Locate the cell with the specified text and output its (x, y) center coordinate. 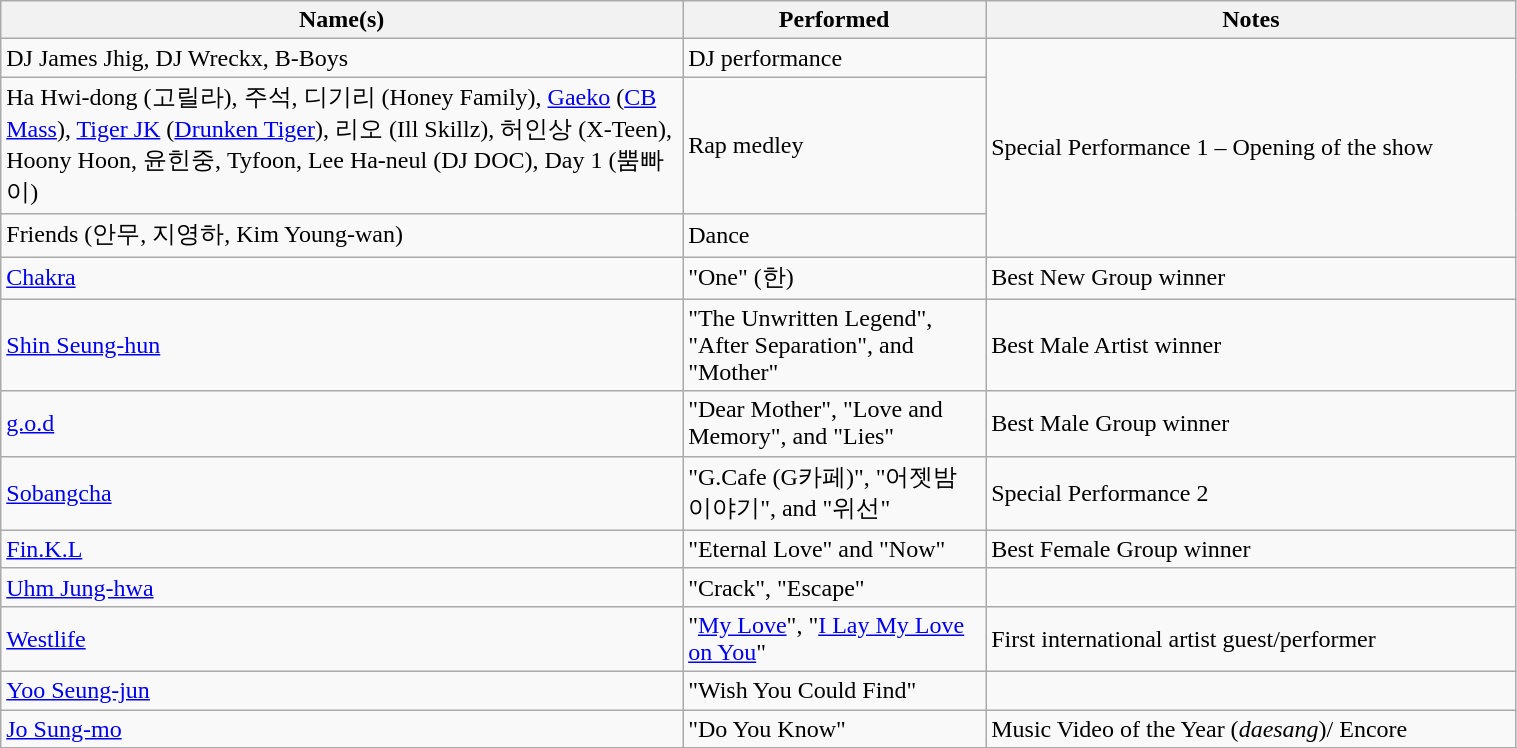
"The Unwritten Legend", "After Separation", and "Mother" (834, 345)
DJ performance (834, 58)
DJ James Jhig, DJ Wreckx, B-Boys (342, 58)
"Dear Mother", "Love and Memory", and "Lies" (834, 424)
Dance (834, 236)
Uhm Jung-hwa (342, 587)
Jo Sung-mo (342, 729)
Fin.K.L (342, 549)
Rap medley (834, 146)
Name(s) (342, 20)
Special Performance 2 (1251, 493)
"Eternal Love" and "Now" (834, 549)
Best Male Artist winner (1251, 345)
Sobangcha (342, 493)
Special Performance 1 – Opening of the show (1251, 148)
Yoo Seung-jun (342, 690)
"Crack", "Escape" (834, 587)
"One" (한) (834, 278)
Best Female Group winner (1251, 549)
Chakra (342, 278)
Best Male Group winner (1251, 424)
"Wish You Could Find" (834, 690)
Best New Group winner (1251, 278)
"My Love", "I Lay My Love on You" (834, 638)
"Do You Know" (834, 729)
Shin Seung-hun (342, 345)
First international artist guest/performer (1251, 638)
"G.Cafe (G카페)", "어젯밤 이야기", and "위선" (834, 493)
g.o.d (342, 424)
Friends (안무, 지영하, Kim Young-wan) (342, 236)
Music Video of the Year (daesang)/ Encore (1251, 729)
Performed (834, 20)
Notes (1251, 20)
Westlife (342, 638)
